From the cell containing the given text, extract its center point as [x, y] coordinate. 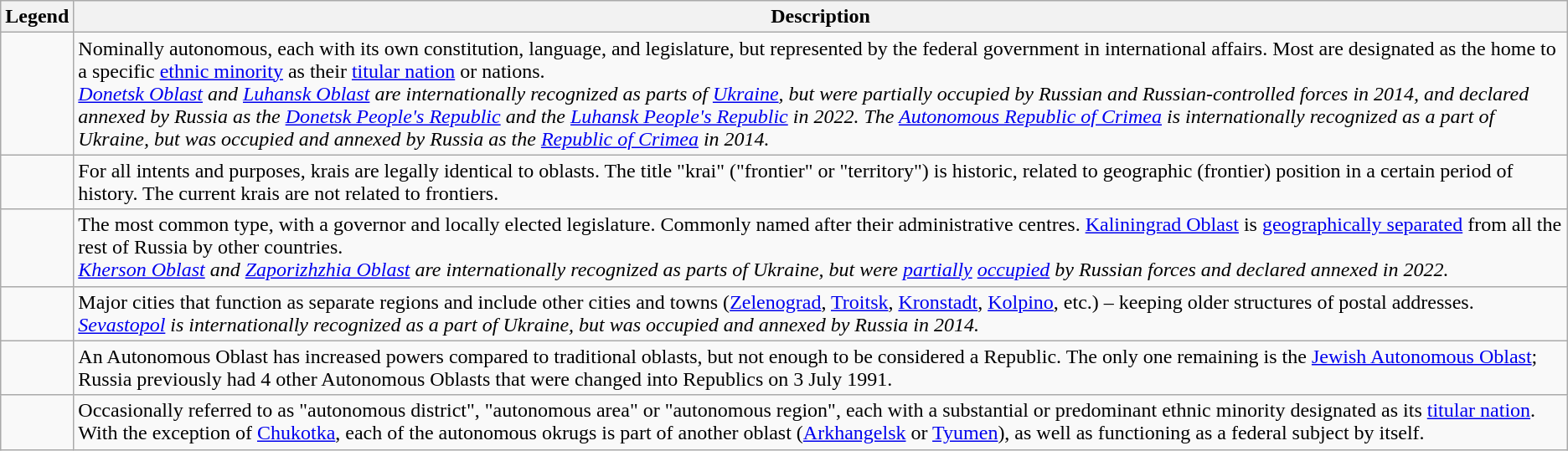
Legend [37, 17]
Description [821, 17]
